Return [x, y] of the center of cell containing provided text 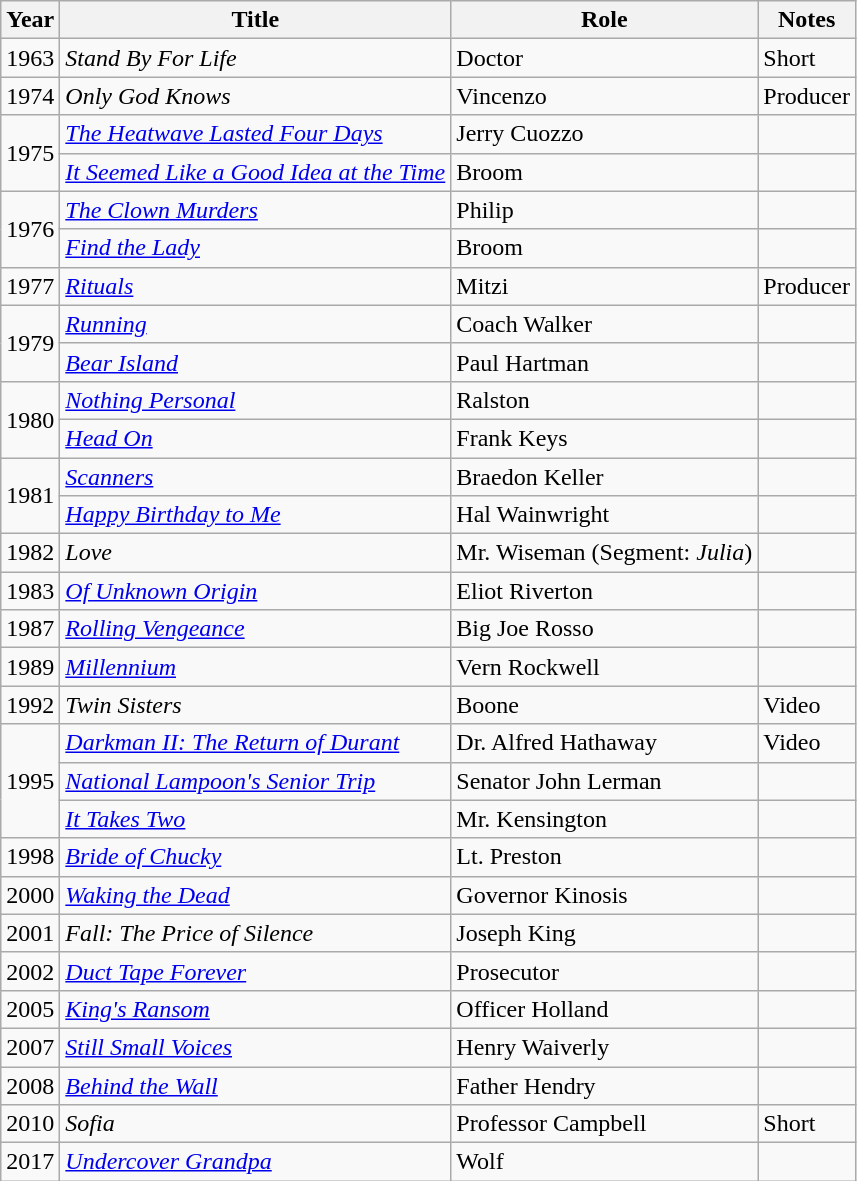
1974 [30, 96]
2001 [30, 933]
Still Small Voices [256, 1047]
2000 [30, 895]
1980 [30, 419]
Wolf [604, 1162]
Big Joe Rosso [604, 629]
2002 [30, 971]
Year [30, 20]
Governor Kinosis [604, 895]
1983 [30, 591]
Head On [256, 438]
Paul Hartman [604, 362]
1963 [30, 58]
1989 [30, 667]
Hal Wainwright [604, 515]
Coach Walker [604, 324]
Bride of Chucky [256, 857]
Mr. Wiseman (Segment: Julia) [604, 553]
Dr. Alfred Hathaway [604, 743]
Find the Lady [256, 248]
1987 [30, 629]
Millennium [256, 667]
2007 [30, 1047]
Eliot Riverton [604, 591]
Love [256, 553]
The Heatwave Lasted Four Days [256, 134]
Jerry Cuozzo [604, 134]
Father Hendry [604, 1085]
It Seemed Like a Good Idea at the Time [256, 172]
Fall: The Price of Silence [256, 933]
Of Unknown Origin [256, 591]
Braedon Keller [604, 477]
It Takes Two [256, 819]
Role [604, 20]
Rituals [256, 286]
Vincenzo [604, 96]
Waking the Dead [256, 895]
2008 [30, 1085]
1977 [30, 286]
2010 [30, 1124]
1992 [30, 705]
1975 [30, 153]
2017 [30, 1162]
Prosecutor [604, 971]
Mr. Kensington [604, 819]
Title [256, 20]
Scanners [256, 477]
Duct Tape Forever [256, 971]
1981 [30, 496]
Vern Rockwell [604, 667]
Nothing Personal [256, 400]
Twin Sisters [256, 705]
Doctor [604, 58]
National Lampoon's Senior Trip [256, 781]
Ralston [604, 400]
Boone [604, 705]
2005 [30, 1009]
Officer Holland [604, 1009]
Happy Birthday to Me [256, 515]
Philip [604, 210]
Sofia [256, 1124]
The Clown Murders [256, 210]
Rolling Vengeance [256, 629]
Darkman II: The Return of Durant [256, 743]
King's Ransom [256, 1009]
Joseph King [604, 933]
Notes [807, 20]
Henry Waiverly [604, 1047]
Only God Knows [256, 96]
1979 [30, 343]
1995 [30, 781]
Mitzi [604, 286]
1998 [30, 857]
Frank Keys [604, 438]
1982 [30, 553]
1976 [30, 229]
Professor Campbell [604, 1124]
Bear Island [256, 362]
Behind the Wall [256, 1085]
Running [256, 324]
Undercover Grandpa [256, 1162]
Stand By For Life [256, 58]
Senator John Lerman [604, 781]
Lt. Preston [604, 857]
